Return the [x, y] coordinate for the center point of the cell that contains the specified text.  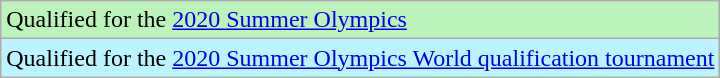
Qualified for the 2020 Summer Olympics World qualification tournament [360, 58]
Qualified for the 2020 Summer Olympics [360, 20]
